Scan for the cell matching the given text and deliver its (X, Y) coordinate at center. 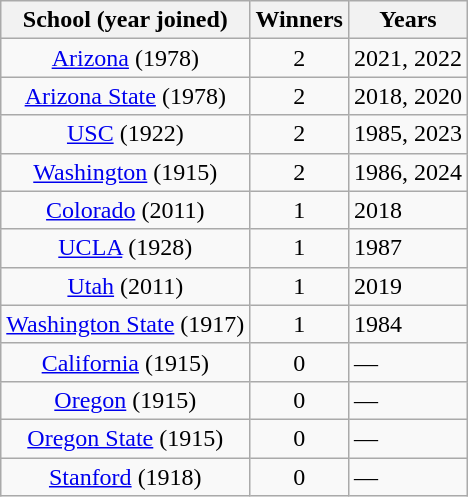
2019 (408, 286)
1987 (408, 248)
Arizona (1978) (126, 58)
Years (408, 20)
1985, 2023 (408, 134)
Utah (2011) (126, 286)
2018 (408, 210)
1984 (408, 324)
Washington State (1917) (126, 324)
1986, 2024 (408, 172)
2021, 2022 (408, 58)
Washington (1915) (126, 172)
Arizona State (1978) (126, 96)
California (1915) (126, 362)
UCLA (1928) (126, 248)
Oregon State (1915) (126, 438)
School (year joined) (126, 20)
Stanford (1918) (126, 477)
2018, 2020 (408, 96)
USC (1922) (126, 134)
Colorado (2011) (126, 210)
Oregon (1915) (126, 400)
Winners (300, 20)
